Capture the cell that displays the provided text and extract its [X, Y] central coordinate. 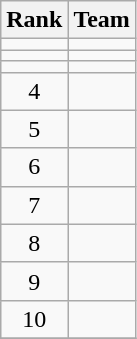
5 [34, 129]
8 [34, 243]
10 [34, 319]
9 [34, 281]
4 [34, 91]
6 [34, 167]
7 [34, 205]
Rank [34, 20]
Team [102, 20]
